For the text-containing cell, return its midpoint in (x, y) coordinate format. 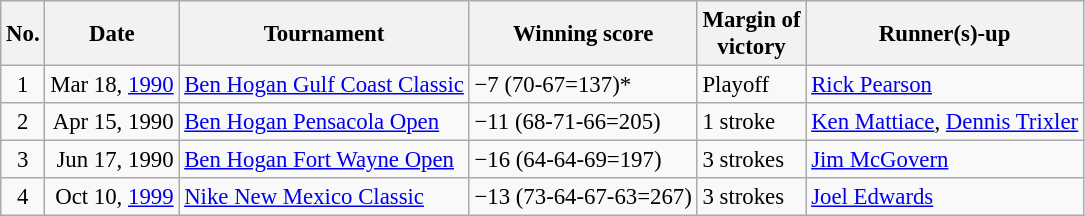
Tournament (324, 34)
Rick Pearson (945, 85)
Joel Edwards (945, 197)
−13 (73-64-67-63=267) (583, 197)
Mar 18, 1990 (112, 85)
Margin ofvictory (752, 34)
Date (112, 34)
Ben Hogan Fort Wayne Open (324, 160)
1 (23, 85)
Ben Hogan Pensacola Open (324, 122)
Oct 10, 1999 (112, 197)
−16 (64-64-69=197) (583, 160)
Winning score (583, 34)
−11 (68-71-66=205) (583, 122)
Jim McGovern (945, 160)
2 (23, 122)
Nike New Mexico Classic (324, 197)
Apr 15, 1990 (112, 122)
3 (23, 160)
Jun 17, 1990 (112, 160)
1 stroke (752, 122)
4 (23, 197)
Ken Mattiace, Dennis Trixler (945, 122)
Ben Hogan Gulf Coast Classic (324, 85)
Playoff (752, 85)
No. (23, 34)
Runner(s)-up (945, 34)
−7 (70-67=137)* (583, 85)
